For the text-containing cell, return its midpoint in (X, Y) coordinate format. 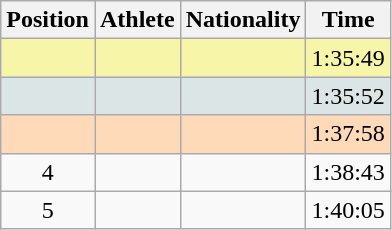
5 (48, 210)
1:38:43 (348, 172)
Time (348, 20)
1:35:49 (348, 58)
Athlete (137, 20)
4 (48, 172)
1:37:58 (348, 134)
1:35:52 (348, 96)
Nationality (243, 20)
1:40:05 (348, 210)
Position (48, 20)
